Search for the cell housing the specified text and yield its [X, Y] center coordinate. 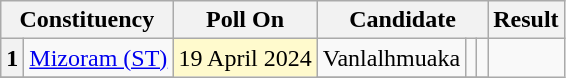
Candidate [402, 20]
Constituency [87, 20]
Poll On [245, 20]
Vanlalhmuaka [391, 58]
1 [12, 58]
Result [526, 20]
Mizoram (ST) [98, 58]
19 April 2024 [245, 58]
